Find where the given text appears and provide that cell's center as (X, Y) coordinate. 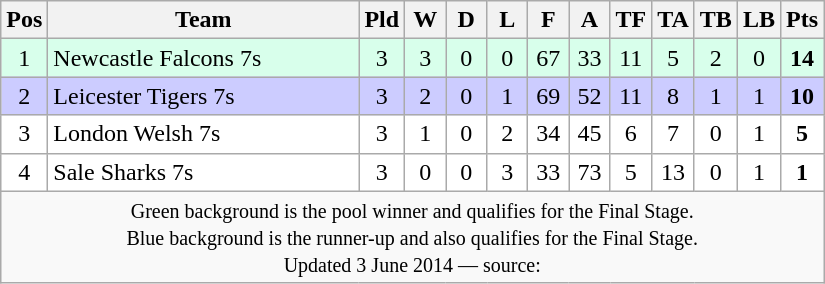
Sale Sharks 7s (204, 172)
F (548, 20)
D (466, 20)
Pts (802, 20)
London Welsh 7s (204, 134)
69 (548, 96)
Newcastle Falcons 7s (204, 58)
10 (802, 96)
TB (716, 20)
45 (590, 134)
8 (674, 96)
TF (631, 20)
W (426, 20)
4 (24, 172)
7 (674, 134)
Pos (24, 20)
Team (204, 20)
52 (590, 96)
Pld (382, 20)
LB (758, 20)
73 (590, 172)
TA (674, 20)
L (508, 20)
34 (548, 134)
6 (631, 134)
14 (802, 58)
A (590, 20)
13 (674, 172)
67 (548, 58)
Leicester Tigers 7s (204, 96)
